For the text-containing cell, return its midpoint in (x, y) coordinate format. 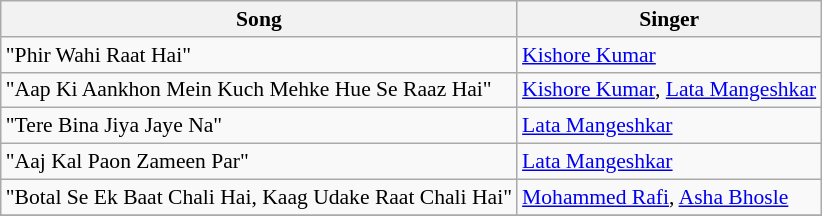
Kishore Kumar, Lata Mangeshkar (669, 90)
"Aaj Kal Paon Zameen Par" (259, 162)
Song (259, 19)
Kishore Kumar (669, 55)
"Botal Se Ek Baat Chali Hai, Kaag Udake Raat Chali Hai" (259, 197)
"Phir Wahi Raat Hai" (259, 55)
"Aap Ki Aankhon Mein Kuch Mehke Hue Se Raaz Hai" (259, 90)
Mohammed Rafi, Asha Bhosle (669, 197)
"Tere Bina Jiya Jaye Na" (259, 126)
Singer (669, 19)
